Locate the cell with the specified text and output its [X, Y] center coordinate. 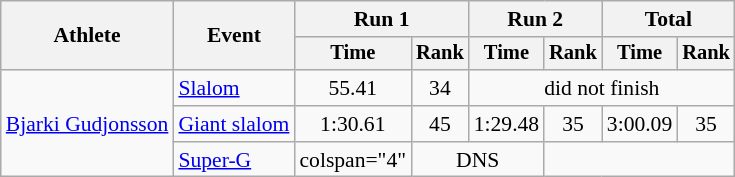
Run 1 [381, 19]
Giant slalom [234, 124]
Slalom [234, 88]
34 [440, 88]
Total [668, 19]
Event [234, 36]
45 [440, 124]
Run 2 [536, 19]
55.41 [352, 88]
1:30.61 [352, 124]
1:29.48 [506, 124]
3:00.09 [640, 124]
did not finish [602, 88]
Bjarki Gudjonsson [88, 124]
Athlete [88, 36]
